Return [X, Y] of the center of cell containing provided text 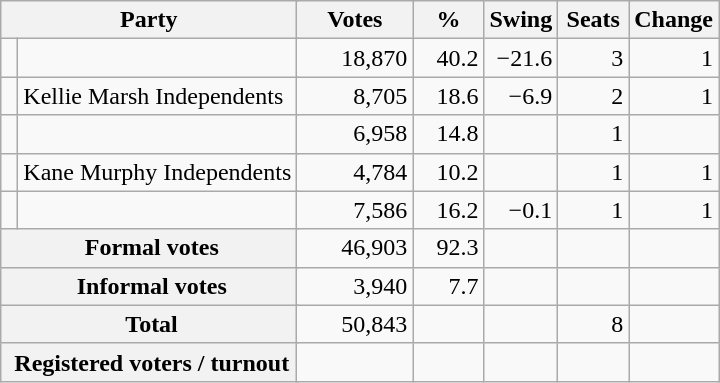
Party [149, 20]
46,903 [355, 248]
−6.9 [521, 96]
Kane Murphy Independents [158, 172]
Votes [355, 20]
3,940 [355, 286]
50,843 [355, 324]
% [448, 20]
3 [594, 58]
7.7 [448, 286]
Formal votes [149, 248]
Informal votes [149, 286]
−21.6 [521, 58]
18.6 [448, 96]
Seats [594, 20]
4,784 [355, 172]
6,958 [355, 134]
Total [149, 324]
40.2 [448, 58]
Kellie Marsh Independents [158, 96]
Change [674, 20]
16.2 [448, 210]
10.2 [448, 172]
14.8 [448, 134]
2 [594, 96]
Registered voters / turnout [149, 362]
−0.1 [521, 210]
Swing [521, 20]
8,705 [355, 96]
18,870 [355, 58]
92.3 [448, 248]
8 [594, 324]
7,586 [355, 210]
